Pinpoint the cell where the given text exists, returning its [X, Y] midpoint coordinate. 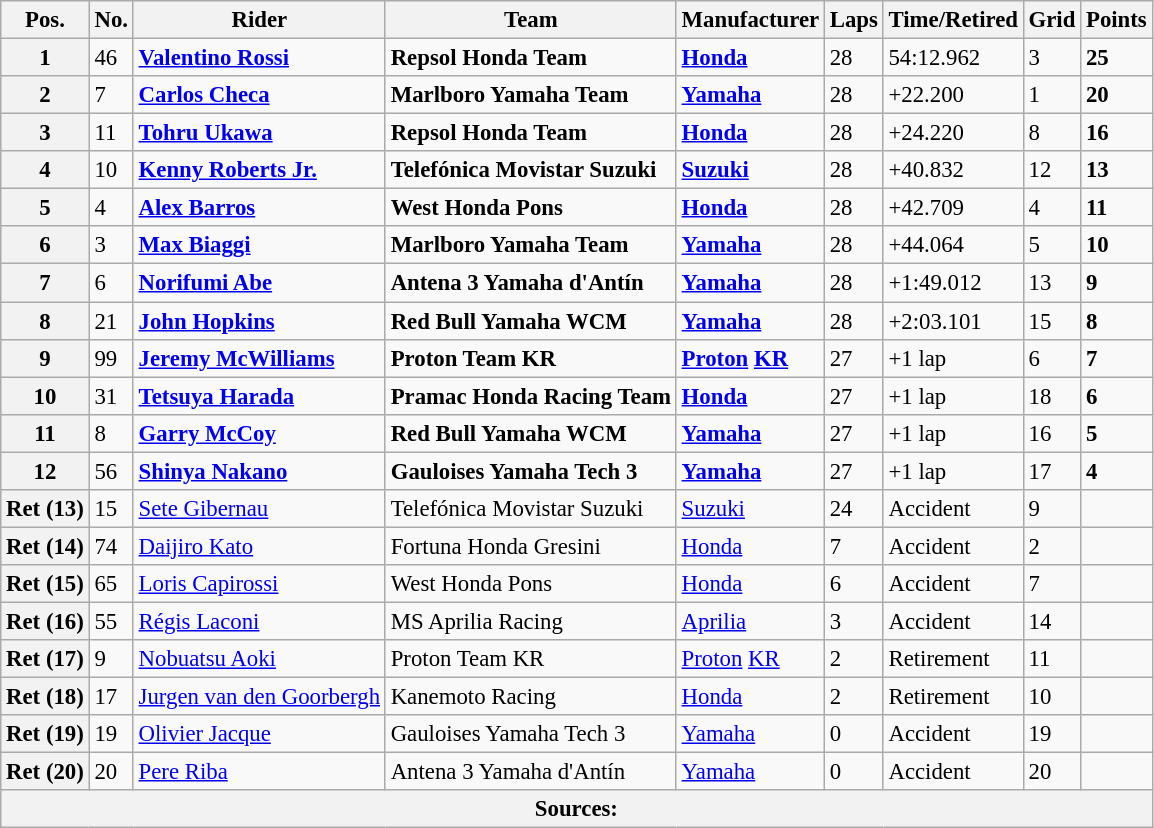
Jeremy McWilliams [259, 358]
Points [1116, 20]
Pere Riba [259, 772]
Ret (14) [45, 546]
Olivier Jacque [259, 734]
Carlos Checa [259, 95]
56 [111, 471]
14 [1052, 621]
Ret (13) [45, 509]
+44.064 [953, 245]
Ret (18) [45, 697]
Garry McCoy [259, 433]
+40.832 [953, 170]
Pos. [45, 20]
Team [530, 20]
Rider [259, 20]
Ret (19) [45, 734]
MS Aprilia Racing [530, 621]
Tetsuya Harada [259, 396]
31 [111, 396]
Manufacturer [750, 20]
Nobuatsu Aoki [259, 659]
Jurgen van den Goorbergh [259, 697]
Kanemoto Racing [530, 697]
Fortuna Honda Gresini [530, 546]
21 [111, 321]
+1:49.012 [953, 283]
Time/Retired [953, 20]
Aprilia [750, 621]
Kenny Roberts Jr. [259, 170]
55 [111, 621]
18 [1052, 396]
Tohru Ukawa [259, 133]
65 [111, 584]
+2:03.101 [953, 321]
Pramac Honda Racing Team [530, 396]
Ret (15) [45, 584]
+42.709 [953, 208]
Sources: [576, 809]
54:12.962 [953, 58]
Norifumi Abe [259, 283]
74 [111, 546]
Valentino Rossi [259, 58]
Ret (20) [45, 772]
46 [111, 58]
Alex Barros [259, 208]
Max Biaggi [259, 245]
+24.220 [953, 133]
No. [111, 20]
Ret (17) [45, 659]
Shinya Nakano [259, 471]
24 [854, 509]
Régis Laconi [259, 621]
Laps [854, 20]
Ret (16) [45, 621]
Daijiro Kato [259, 546]
25 [1116, 58]
Sete Gibernau [259, 509]
99 [111, 358]
Grid [1052, 20]
John Hopkins [259, 321]
Loris Capirossi [259, 584]
+22.200 [953, 95]
